Determine the [x, y] coordinate at the center of the cell enclosing the given text.  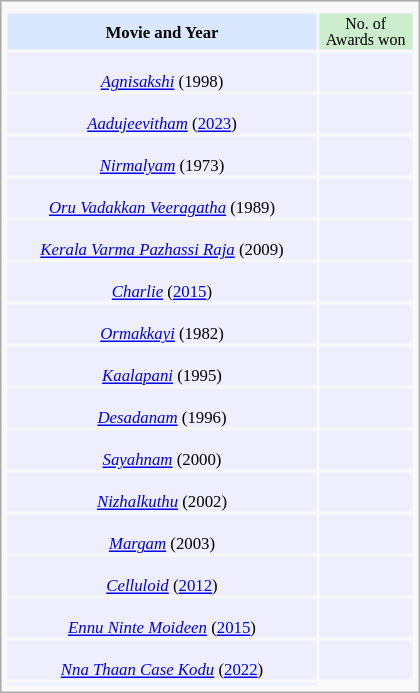
Agnisakshi (1998) [162, 72]
Ormakkayi (1982) [162, 324]
Desadanam (1996) [162, 408]
Sayahnam (2000) [162, 450]
Kerala Varma Pazhassi Raja (2009) [162, 240]
Celluloid (2012) [162, 576]
Nizhalkuthu (2002) [162, 492]
Aadujeevitham (2023) [162, 114]
Margam (2003) [162, 534]
Oru Vadakkan Veeragatha (1989) [162, 198]
Nna Thaan Case Kodu (2022) [162, 660]
Nirmalyam (1973) [162, 156]
Kaalapani (1995) [162, 366]
No. of Awards won [366, 32]
Charlie (2015) [162, 282]
Movie and Year [162, 32]
Ennu Ninte Moideen (2015) [162, 618]
